Identify which cell holds the provided text, then report its (x, y) central coordinate. 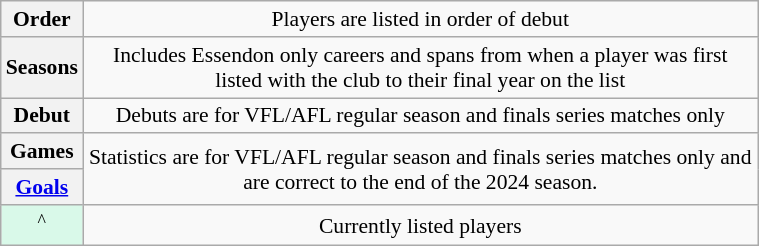
^ (42, 226)
Debuts are for VFL/AFL regular season and finals series matches only (420, 116)
Goals (42, 187)
Includes Essendon only careers and spans from when a player was first listed with the club to their final year on the list (420, 68)
Currently listed players (420, 226)
Games (42, 152)
Debut (42, 116)
Seasons (42, 68)
Order (42, 19)
Players are listed in order of debut (420, 19)
Statistics are for VFL/AFL regular season and finals series matches only and are correct to the end of the 2024 season. (420, 170)
